Output the (X, Y) coordinate of the center of the cell containing the given text.  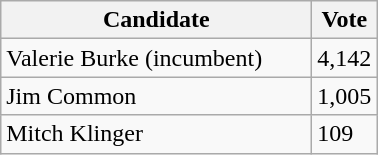
Valerie Burke (incumbent) (156, 58)
Mitch Klinger (156, 134)
Candidate (156, 20)
Jim Common (156, 96)
4,142 (344, 58)
109 (344, 134)
1,005 (344, 96)
Vote (344, 20)
